From the cell containing the given text, extract its center point as [X, Y] coordinate. 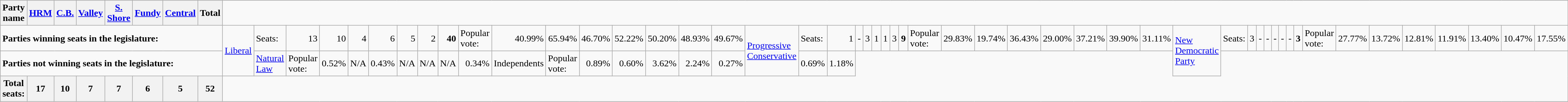
29.00% [1058, 38]
40.99% [519, 38]
Total seats: [14, 88]
2 [427, 38]
19.74% [991, 38]
13.72% [1386, 38]
2.24% [695, 64]
Independents [519, 64]
New Democratic Party [1197, 51]
4 [358, 38]
48.93% [695, 38]
0.60% [629, 64]
9 [903, 38]
Parties not winning seats in the legislature: [111, 64]
39.90% [1124, 38]
HRM [41, 13]
49.67% [729, 38]
0.69% [813, 64]
S. Shore [118, 13]
Liberal [238, 51]
10.47% [1518, 38]
Total [210, 13]
65.94% [563, 38]
13.40% [1485, 38]
17 [41, 88]
0.43% [383, 64]
13 [303, 38]
0.52% [334, 64]
11.91% [1452, 38]
C.B. [65, 13]
Parties winning seats in the legislature: [111, 38]
12.81% [1419, 38]
1.18% [842, 64]
37.21% [1090, 38]
Party name [14, 13]
Central [180, 13]
0.27% [729, 64]
40 [448, 38]
29.83% [958, 38]
Progressive Conservative [772, 51]
0.34% [475, 64]
46.70% [595, 38]
17.55% [1551, 38]
52.22% [629, 38]
52 [210, 88]
50.20% [662, 38]
0.89% [595, 64]
27.77% [1353, 38]
3.62% [662, 64]
Natural Law [270, 64]
Valley [90, 13]
31.11% [1157, 38]
Fundy [148, 13]
36.43% [1024, 38]
